Return the [x, y] coordinate for the center point of the cell that contains the specified text.  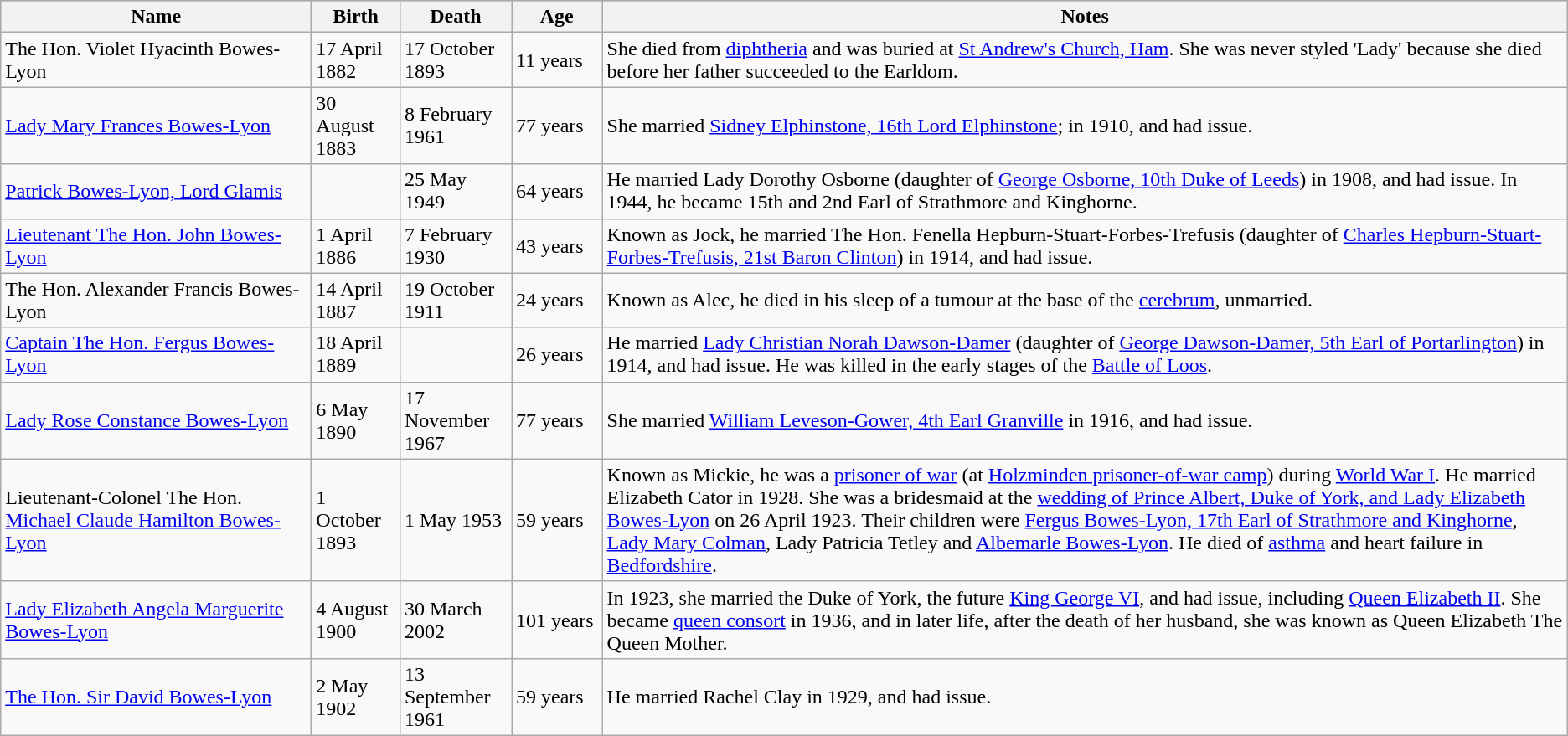
Captain The Hon. Fergus Bowes-Lyon [156, 355]
He married Rachel Clay in 1929, and had issue. [1085, 697]
7 February 1930 [456, 246]
24 years [556, 300]
1 April 1886 [356, 246]
Age [556, 17]
30 August 1883 [356, 126]
19 October 1911 [456, 300]
14 April 1887 [356, 300]
Patrick Bowes-Lyon, Lord Glamis [156, 191]
1 October 1893 [356, 520]
Name [156, 17]
Lieutenant-Colonel The Hon. Michael Claude Hamilton Bowes-Lyon [156, 520]
Lady Elizabeth Angela Marguerite Bowes-Lyon [156, 620]
26 years [556, 355]
The Hon. Alexander Francis Bowes-Lyon [156, 300]
6 May 1890 [356, 420]
Lady Mary Frances Bowes-Lyon [156, 126]
Birth [356, 17]
18 April 1889 [356, 355]
2 May 1902 [356, 697]
Lieutenant The Hon. John Bowes-Lyon [156, 246]
Lady Rose Constance Bowes-Lyon [156, 420]
17 November 1967 [456, 420]
17 October 1893 [456, 60]
Known as Alec, he died in his sleep of a tumour at the base of the cerebrum, unmarried. [1085, 300]
She married William Leveson-Gower, 4th Earl Granville in 1916, and had issue. [1085, 420]
43 years [556, 246]
11 years [556, 60]
64 years [556, 191]
The Hon. Sir David Bowes-Lyon [156, 697]
She married Sidney Elphinstone, 16th Lord Elphinstone; in 1910, and had issue. [1085, 126]
8 February 1961 [456, 126]
4 August 1900 [356, 620]
30 March 2002 [456, 620]
The Hon. Violet Hyacinth Bowes-Lyon [156, 60]
13 September 1961 [456, 697]
25 May 1949 [456, 191]
1 May 1953 [456, 520]
101 years [556, 620]
Death [456, 17]
17 April 1882 [356, 60]
Notes [1085, 17]
